Pinpoint the cell where the given text exists, returning its [x, y] midpoint coordinate. 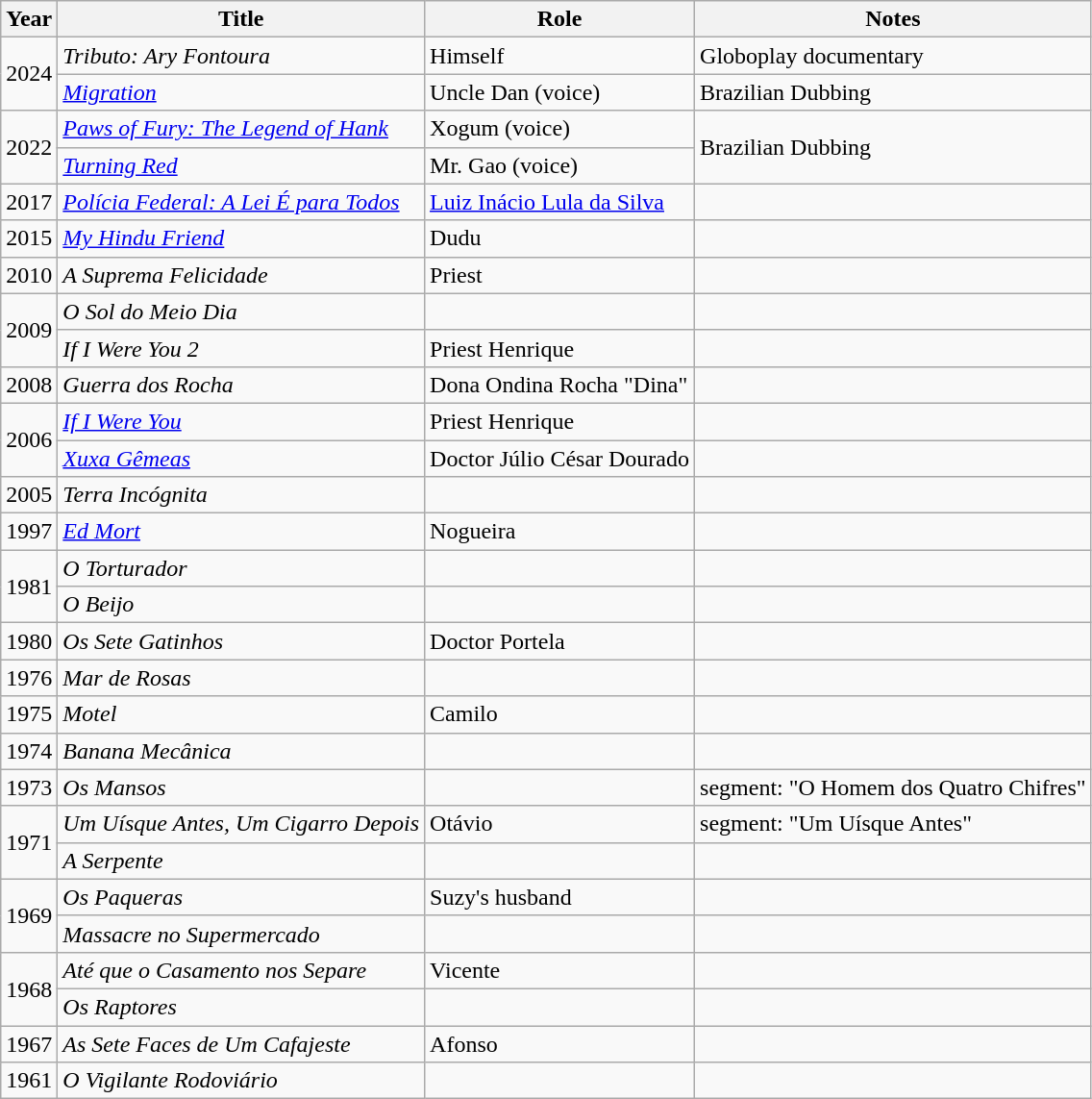
Year [29, 19]
Xuxa Gêmeas [241, 459]
Até que o Casamento nos Separe [241, 970]
Title [241, 19]
O Beijo [241, 605]
1973 [29, 787]
Uncle Dan (voice) [559, 92]
Camilo [559, 714]
segment: "Um Uísque Antes" [894, 824]
2005 [29, 495]
1976 [29, 678]
If I Were You 2 [241, 348]
2022 [29, 147]
Os Mansos [241, 787]
Os Raptores [241, 1007]
1971 [29, 842]
2010 [29, 275]
Massacre no Supermercado [241, 934]
Um Uísque Antes, Um Cigarro Depois [241, 824]
Himself [559, 56]
Role [559, 19]
Polícia Federal: A Lei É para Todos [241, 202]
1967 [29, 1043]
1969 [29, 915]
Motel [241, 714]
2024 [29, 74]
Dudu [559, 238]
Ed Mort [241, 532]
2017 [29, 202]
1961 [29, 1081]
1980 [29, 641]
Vicente [559, 970]
Xogum (voice) [559, 129]
Paws of Fury: The Legend of Hank [241, 129]
Luiz Inácio Lula da Silva [559, 202]
Banana Mecânica [241, 751]
O Sol do Meio Dia [241, 312]
Terra Incógnita [241, 495]
Doctor Júlio César Dourado [559, 459]
2008 [29, 385]
Priest [559, 275]
A Suprema Felicidade [241, 275]
Guerra dos Rocha [241, 385]
Otávio [559, 824]
A Serpente [241, 861]
1981 [29, 587]
1968 [29, 988]
Os Sete Gatinhos [241, 641]
Doctor Portela [559, 641]
If I Were You [241, 421]
Notes [894, 19]
O Vigilante Rodoviário [241, 1081]
segment: "O Homem dos Quatro Chifres" [894, 787]
Turning Red [241, 165]
Nogueira [559, 532]
Afonso [559, 1043]
Suzy's husband [559, 897]
My Hindu Friend [241, 238]
2009 [29, 330]
Mar de Rosas [241, 678]
1997 [29, 532]
1974 [29, 751]
2015 [29, 238]
Os Paqueras [241, 897]
2006 [29, 439]
O Torturador [241, 568]
Mr. Gao (voice) [559, 165]
1975 [29, 714]
Globoplay documentary [894, 56]
Tributo: Ary Fontoura [241, 56]
Migration [241, 92]
As Sete Faces de Um Cafajeste [241, 1043]
Dona Ondina Rocha "Dina" [559, 385]
